Locate the cell with the specified text and output its (X, Y) center coordinate. 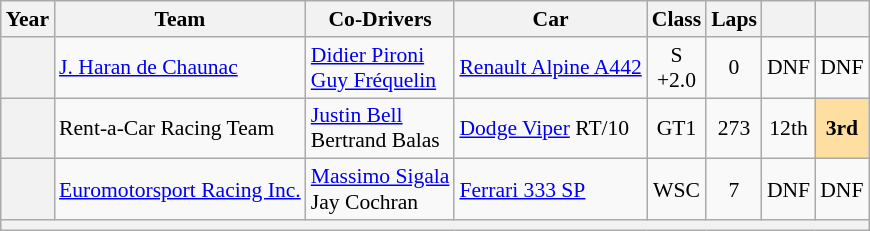
Class (676, 19)
Dodge Viper RT/10 (550, 128)
12th (788, 128)
Rent-a-Car Racing Team (180, 128)
Co-Drivers (380, 19)
7 (734, 190)
3rd (842, 128)
S+2.0 (676, 68)
Renault Alpine A442 (550, 68)
Justin Bell Bertrand Balas (380, 128)
0 (734, 68)
WSC (676, 190)
Car (550, 19)
273 (734, 128)
GT1 (676, 128)
Team (180, 19)
Year (28, 19)
Laps (734, 19)
Massimo Sigala Jay Cochran (380, 190)
Euromotorsport Racing Inc. (180, 190)
Didier Pironi Guy Fréquelin (380, 68)
Ferrari 333 SP (550, 190)
J. Haran de Chaunac (180, 68)
